Output the (x, y) coordinate of the center of the cell containing the given text.  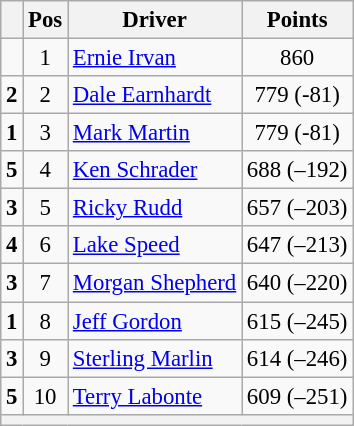
Sterling Marlin (155, 358)
614 (–246) (298, 358)
Ken Schrader (155, 170)
657 (–203) (298, 208)
609 (–251) (298, 396)
Lake Speed (155, 245)
Pos (46, 20)
Terry Labonte (155, 396)
Morgan Shepherd (155, 283)
647 (–213) (298, 245)
688 (–192) (298, 170)
Mark Martin (155, 133)
7 (46, 283)
640 (–220) (298, 283)
Dale Earnhardt (155, 95)
Ricky Rudd (155, 208)
9 (46, 358)
8 (46, 321)
Jeff Gordon (155, 321)
Points (298, 20)
Ernie Irvan (155, 58)
860 (298, 58)
615 (–245) (298, 321)
6 (46, 245)
Driver (155, 20)
10 (46, 396)
